Pinpoint the cell where the given text exists, returning its (X, Y) midpoint coordinate. 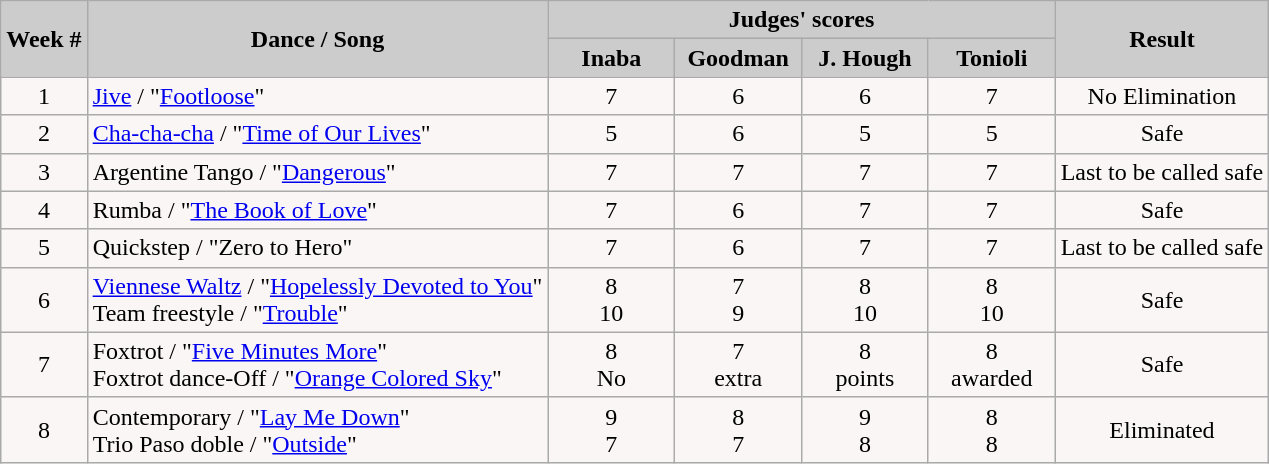
7extra (738, 364)
Week # (44, 39)
8awarded (992, 364)
2 (44, 134)
1 (44, 96)
Contemporary / "Lay Me Down"Trio Paso doble / "Outside" (318, 430)
8No (612, 364)
Argentine Tango / "Dangerous" (318, 172)
79 (738, 300)
Inaba (612, 58)
Quickstep / "Zero to Hero" (318, 248)
Result (1162, 39)
Dance / Song (318, 39)
Viennese Waltz / "Hopelessly Devoted to You"Team freestyle / "Trouble" (318, 300)
97 (612, 430)
Rumba / "The Book of Love" (318, 210)
Tonioli (992, 58)
Judges' scores (802, 20)
4 (44, 210)
98 (866, 430)
No Elimination (1162, 96)
Eliminated (1162, 430)
Foxtrot / "Five Minutes More"Foxtrot dance-Off / "Orange Colored Sky" (318, 364)
8 (44, 430)
3 (44, 172)
Cha-cha-cha / "Time of Our Lives" (318, 134)
Goodman (738, 58)
J. Hough (866, 58)
87 (738, 430)
8points (866, 364)
88 (992, 430)
Jive / "Footloose" (318, 96)
